Capture the cell that displays the provided text and extract its [X, Y] central coordinate. 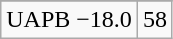
UAPB −18.0 [70, 20]
58 [154, 20]
